Search for the cell housing the specified text and yield its [x, y] center coordinate. 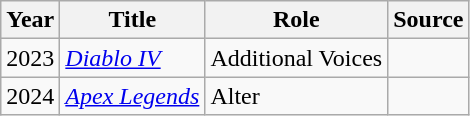
2024 [30, 96]
Diablo IV [132, 58]
Additional Voices [296, 58]
Source [428, 20]
Title [132, 20]
2023 [30, 58]
Apex Legends [132, 96]
Year [30, 20]
Alter [296, 96]
Role [296, 20]
